Find where the given text appears and provide that cell's center as (X, Y) coordinate. 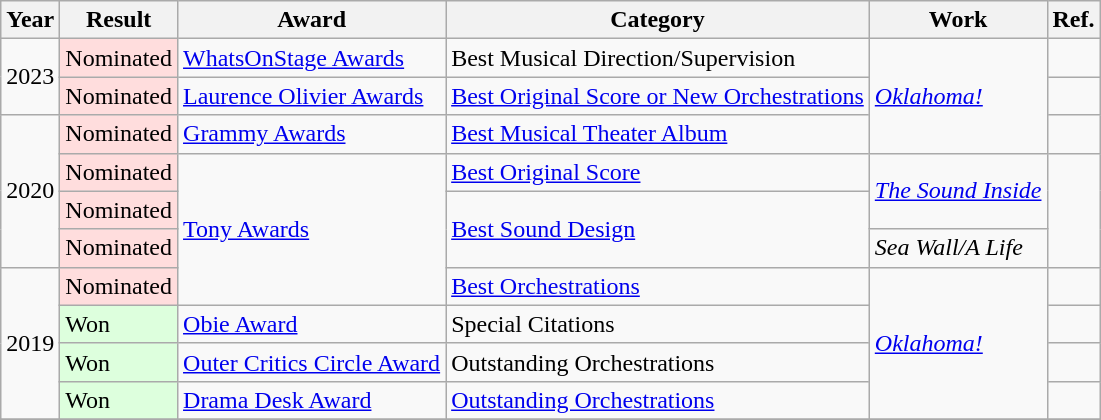
Best Orchestrations (658, 286)
2019 (30, 343)
Special Citations (658, 324)
Result (119, 20)
Grammy Awards (312, 134)
The Sound Inside (958, 191)
Award (312, 20)
2020 (30, 191)
Outer Critics Circle Award (312, 362)
Best Musical Direction/Supervision (658, 58)
Laurence Olivier Awards (312, 96)
Best Original Score (658, 172)
Ref. (1074, 20)
Work (958, 20)
Best Original Score or New Orchestrations (658, 96)
Year (30, 20)
WhatsOnStage Awards (312, 58)
Category (658, 20)
Sea Wall/A Life (958, 248)
2023 (30, 77)
Obie Award (312, 324)
Best Sound Design (658, 229)
Tony Awards (312, 229)
Best Musical Theater Album (658, 134)
Drama Desk Award (312, 400)
